Find where the given text appears and provide that cell's center as [x, y] coordinate. 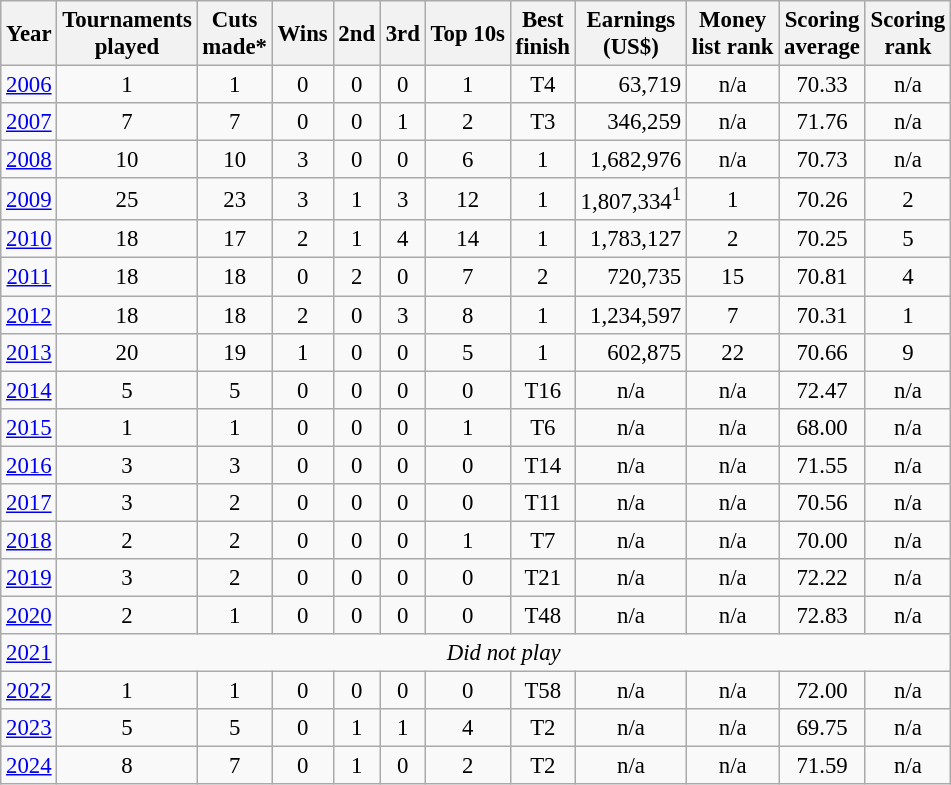
71.59 [822, 766]
2010 [29, 239]
346,259 [630, 122]
63,719 [630, 85]
72.83 [822, 615]
Scoringaverage [822, 34]
23 [234, 199]
T58 [542, 691]
T48 [542, 615]
2019 [29, 578]
T4 [542, 85]
15 [733, 277]
T6 [542, 427]
2007 [29, 122]
70.73 [822, 160]
70.56 [822, 503]
1,682,976 [630, 160]
T7 [542, 540]
2009 [29, 199]
2024 [29, 766]
T11 [542, 503]
70.00 [822, 540]
70.66 [822, 352]
20 [127, 352]
Cutsmade* [234, 34]
17 [234, 239]
T14 [542, 465]
2013 [29, 352]
2015 [29, 427]
68.00 [822, 427]
72.47 [822, 390]
2023 [29, 728]
Moneylist rank [733, 34]
9 [908, 352]
Did not play [504, 653]
1,783,127 [630, 239]
Top 10s [468, 34]
14 [468, 239]
22 [733, 352]
72.00 [822, 691]
69.75 [822, 728]
602,875 [630, 352]
71.55 [822, 465]
70.81 [822, 277]
2nd [356, 34]
2016 [29, 465]
T16 [542, 390]
2018 [29, 540]
70.25 [822, 239]
T21 [542, 578]
Tournamentsplayed [127, 34]
Year [29, 34]
Earnings(US$) [630, 34]
2014 [29, 390]
Bestfinish [542, 34]
70.26 [822, 199]
19 [234, 352]
Scoringrank [908, 34]
3rd [402, 34]
2020 [29, 615]
1,807,3341 [630, 199]
2017 [29, 503]
6 [468, 160]
720,735 [630, 277]
Wins [302, 34]
72.22 [822, 578]
12 [468, 199]
70.31 [822, 315]
1,234,597 [630, 315]
2008 [29, 160]
70.33 [822, 85]
71.76 [822, 122]
2021 [29, 653]
T3 [542, 122]
2011 [29, 277]
2022 [29, 691]
2006 [29, 85]
25 [127, 199]
2012 [29, 315]
